Output the [X, Y] coordinate of the center of the cell containing the given text.  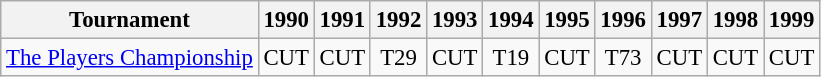
1993 [455, 20]
The Players Championship [130, 58]
T73 [623, 58]
1991 [342, 20]
T29 [398, 58]
1992 [398, 20]
1995 [567, 20]
1999 [792, 20]
1998 [735, 20]
1990 [286, 20]
1997 [679, 20]
T19 [511, 58]
Tournament [130, 20]
1994 [511, 20]
1996 [623, 20]
